Extract the (x, y) coordinate from the center of the cell holding the provided text.  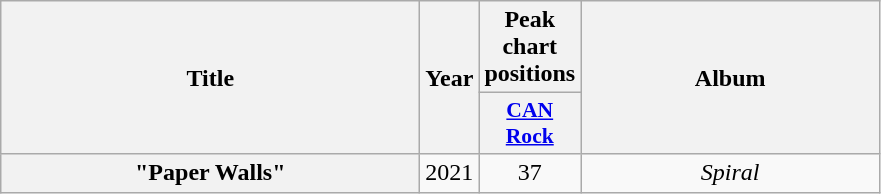
Year (450, 78)
CANRock (530, 124)
Peak chart positions (530, 47)
Album (730, 78)
37 (530, 173)
2021 (450, 173)
"Paper Walls" (210, 173)
Spiral (730, 173)
Title (210, 78)
